Search for the cell housing the specified text and yield its (x, y) center coordinate. 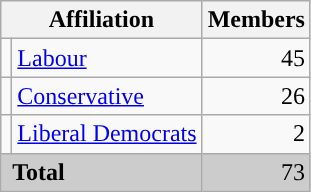
Labour (107, 58)
Liberal Democrats (107, 134)
26 (256, 96)
73 (256, 172)
Conservative (107, 96)
Total (102, 172)
2 (256, 134)
Affiliation (102, 20)
Members (256, 20)
45 (256, 58)
